Detect which cell encompasses the target text, then output its [X, Y] center coordinate. 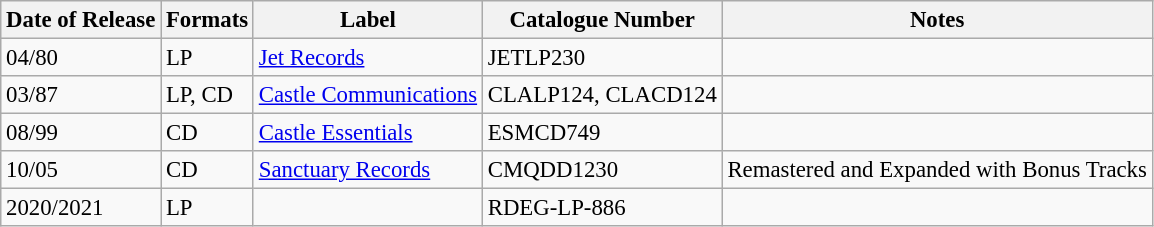
Label [368, 20]
RDEG-LP-886 [602, 208]
Remastered and Expanded with Bonus Tracks [937, 170]
CLALP124, CLACD124 [602, 95]
2020/2021 [81, 208]
03/87 [81, 95]
Sanctuary Records [368, 170]
Castle Essentials [368, 133]
JETLP230 [602, 58]
Notes [937, 20]
04/80 [81, 58]
Castle Communications [368, 95]
Date of Release [81, 20]
ESMCD749 [602, 133]
LP, CD [208, 95]
Catalogue Number [602, 20]
CMQDD1230 [602, 170]
Formats [208, 20]
10/05 [81, 170]
08/99 [81, 133]
Jet Records [368, 58]
